Output the [X, Y] coordinate of the center of the cell containing the given text.  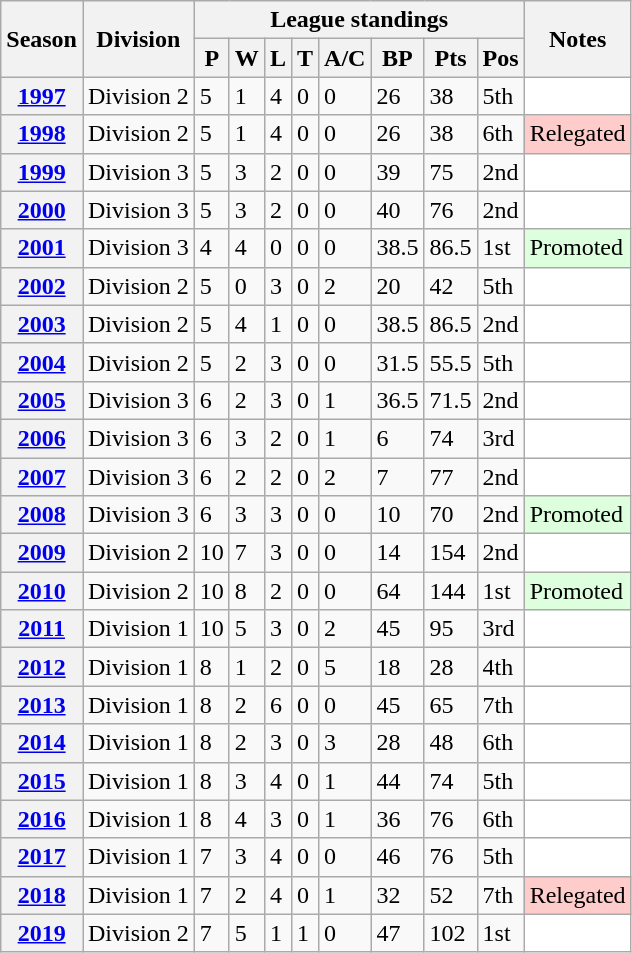
42 [450, 286]
36.5 [398, 400]
2011 [42, 629]
65 [450, 705]
95 [450, 629]
4th [500, 667]
Season [42, 39]
Pos [500, 58]
18 [398, 667]
BP [398, 58]
Pts [450, 58]
A/C [345, 58]
77 [450, 477]
P [212, 58]
W [246, 58]
102 [450, 933]
2006 [42, 438]
2019 [42, 933]
55.5 [450, 362]
46 [398, 857]
2007 [42, 477]
2015 [42, 781]
League standings [359, 20]
L [278, 58]
20 [398, 286]
2002 [42, 286]
1998 [42, 134]
64 [398, 591]
48 [450, 743]
144 [450, 591]
Division [138, 39]
44 [398, 781]
31.5 [398, 362]
1999 [42, 172]
2001 [42, 248]
T [304, 58]
2009 [42, 553]
2005 [42, 400]
52 [450, 895]
32 [398, 895]
2016 [42, 819]
2004 [42, 362]
14 [398, 553]
2000 [42, 210]
Notes [578, 39]
2013 [42, 705]
71.5 [450, 400]
36 [398, 819]
40 [398, 210]
2003 [42, 324]
47 [398, 933]
154 [450, 553]
39 [398, 172]
2014 [42, 743]
2012 [42, 667]
2017 [42, 857]
2010 [42, 591]
1997 [42, 96]
2018 [42, 895]
70 [450, 515]
2008 [42, 515]
75 [450, 172]
